Provide the (X, Y) coordinate of the cell's center where the given text is located.  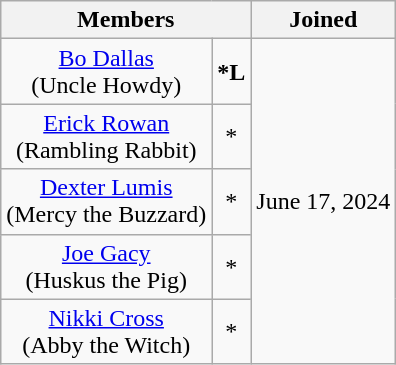
*L (232, 72)
Members (126, 20)
Nikki Cross(Abby the Witch) (106, 332)
Joined (324, 20)
Bo Dallas(Uncle Howdy) (106, 72)
June 17, 2024 (324, 202)
Joe Gacy(Huskus the Pig) (106, 266)
Dexter Lumis(Mercy the Buzzard) (106, 202)
Erick Rowan(Rambling Rabbit) (106, 136)
